Extract the [x, y] coordinate from the center of the cell holding the provided text.  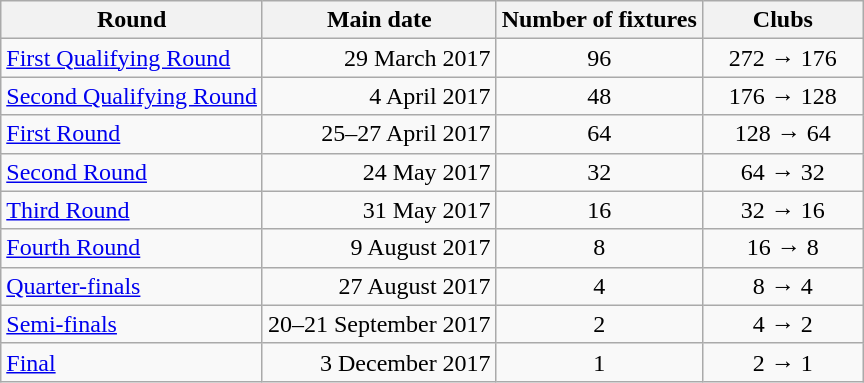
16 → 8 [782, 248]
Fourth Round [132, 248]
9 August 2017 [379, 248]
32 [599, 172]
Quarter-finals [132, 286]
Round [132, 20]
Second Qualifying Round [132, 96]
Number of fixtures [599, 20]
Clubs [782, 20]
20–21 September 2017 [379, 324]
64 [599, 134]
Second Round [132, 172]
2 [599, 324]
272 → 176 [782, 58]
First Qualifying Round [132, 58]
24 May 2017 [379, 172]
176 → 128 [782, 96]
Main date [379, 20]
32 → 16 [782, 210]
16 [599, 210]
8 → 4 [782, 286]
2 → 1 [782, 362]
64 → 32 [782, 172]
4 April 2017 [379, 96]
First Round [132, 134]
4 [599, 286]
Final [132, 362]
4 → 2 [782, 324]
128 → 64 [782, 134]
96 [599, 58]
Third Round [132, 210]
31 May 2017 [379, 210]
3 December 2017 [379, 362]
1 [599, 362]
27 August 2017 [379, 286]
25–27 April 2017 [379, 134]
8 [599, 248]
Semi-finals [132, 324]
29 March 2017 [379, 58]
48 [599, 96]
